Determine the (x, y) coordinate at the center of the cell enclosing the given text.  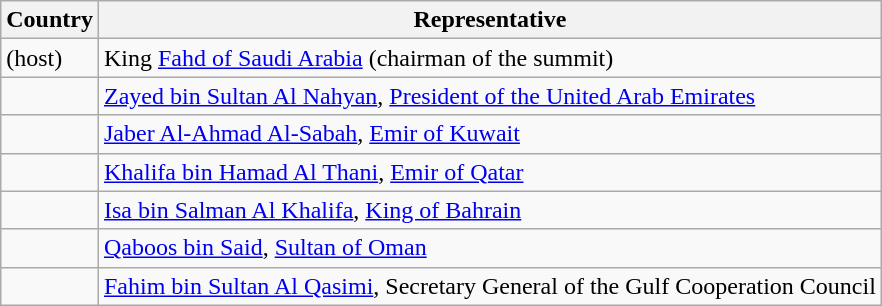
Country (50, 20)
(host) (50, 58)
King Fahd of Saudi Arabia (chairman of the summit) (490, 58)
Representative (490, 20)
Zayed bin Sultan Al Nahyan, President of the United Arab Emirates (490, 96)
Fahim bin Sultan Al Qasimi, Secretary General of the Gulf Cooperation Council (490, 286)
Isa bin Salman Al Khalifa, King of Bahrain (490, 210)
Jaber Al-Ahmad Al-Sabah, Emir of Kuwait (490, 134)
Qaboos bin Said, Sultan of Oman (490, 248)
Khalifa bin Hamad Al Thani, Emir of Qatar (490, 172)
